Pinpoint the cell where the given text exists, returning its (X, Y) midpoint coordinate. 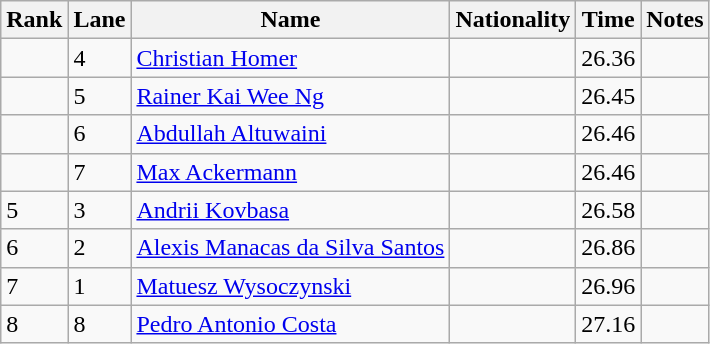
Lane (100, 20)
26.86 (608, 248)
Abdullah Altuwaini (290, 134)
1 (100, 286)
27.16 (608, 324)
Pedro Antonio Costa (290, 324)
Max Ackermann (290, 172)
Alexis Manacas da Silva Santos (290, 248)
Name (290, 20)
Rank (34, 20)
Christian Homer (290, 58)
Matuesz Wysoczynski (290, 286)
26.45 (608, 96)
26.58 (608, 210)
26.96 (608, 286)
3 (100, 210)
Rainer Kai Wee Ng (290, 96)
2 (100, 248)
4 (100, 58)
Andrii Kovbasa (290, 210)
Nationality (513, 20)
Time (608, 20)
Notes (675, 20)
26.36 (608, 58)
